For the text-containing cell, return its midpoint in (X, Y) coordinate format. 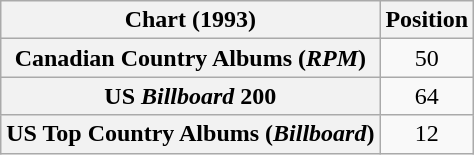
Chart (1993) (190, 20)
US Billboard 200 (190, 96)
Canadian Country Albums (RPM) (190, 58)
Position (427, 20)
50 (427, 58)
64 (427, 96)
US Top Country Albums (Billboard) (190, 134)
12 (427, 134)
